Search for the cell housing the specified text and yield its (x, y) center coordinate. 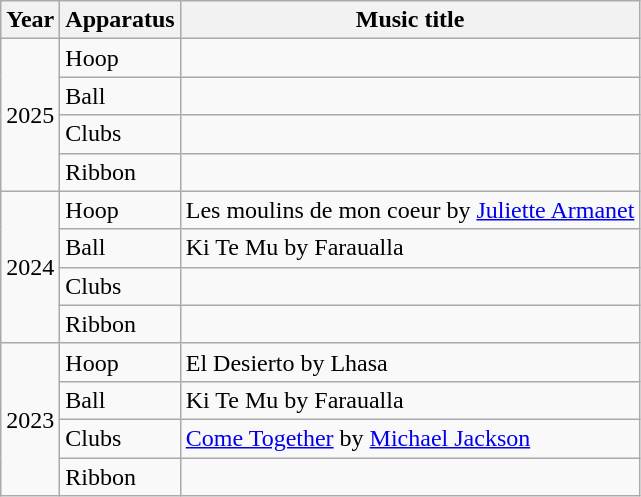
Come Together by Michael Jackson (410, 438)
Apparatus (120, 20)
2024 (30, 267)
Les moulins de mon coeur by Juliette Armanet (410, 210)
El Desierto by Lhasa (410, 362)
Music title (410, 20)
2025 (30, 115)
2023 (30, 419)
Year (30, 20)
